Identify which cell holds the provided text, then report its [x, y] central coordinate. 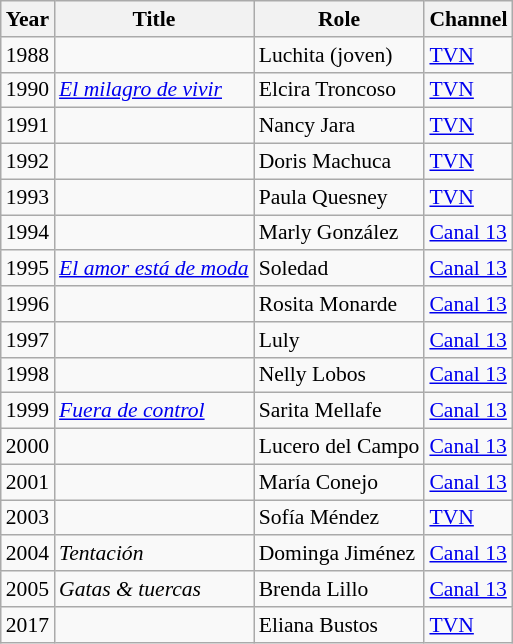
1990 [28, 90]
El amor está de moda [154, 269]
1992 [28, 162]
2003 [28, 518]
Rosita Monarde [340, 304]
Sofía Méndez [340, 518]
1994 [28, 233]
Gatas & tuercas [154, 589]
María Conejo [340, 482]
1988 [28, 55]
Eliana Bustos [340, 625]
Dominga Jiménez [340, 554]
2005 [28, 589]
Paula Quesney [340, 197]
Elcira Troncoso [340, 90]
Luly [340, 340]
1993 [28, 197]
1995 [28, 269]
2000 [28, 447]
2017 [28, 625]
1999 [28, 411]
Doris Machuca [340, 162]
Nancy Jara [340, 126]
Year [28, 19]
Lucero del Campo [340, 447]
Sarita Mellafe [340, 411]
Marly González [340, 233]
1998 [28, 375]
Soledad [340, 269]
El milagro de vivir [154, 90]
1997 [28, 340]
Role [340, 19]
1996 [28, 304]
Tentación [154, 554]
2004 [28, 554]
1991 [28, 126]
Channel [468, 19]
2001 [28, 482]
Nelly Lobos [340, 375]
Luchita (joven) [340, 55]
Title [154, 19]
Brenda Lillo [340, 589]
Fuera de control [154, 411]
